From the cell containing the given text, extract its center point as [X, Y] coordinate. 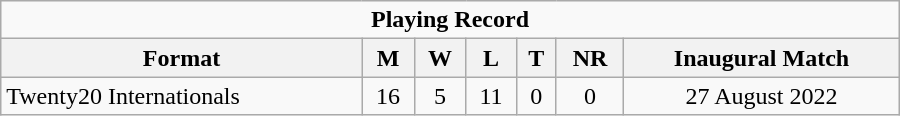
Playing Record [450, 20]
M [388, 58]
27 August 2022 [762, 96]
11 [491, 96]
NR [590, 58]
5 [440, 96]
T [536, 58]
L [491, 58]
16 [388, 96]
W [440, 58]
Twenty20 Internationals [182, 96]
Format [182, 58]
Inaugural Match [762, 58]
